Locate the cell with the specified text and output its (X, Y) center coordinate. 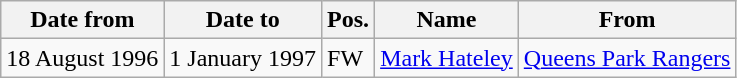
Date to (243, 20)
18 August 1996 (82, 58)
Pos. (348, 20)
From (627, 20)
Mark Hateley (447, 58)
1 January 1997 (243, 58)
Queens Park Rangers (627, 58)
Name (447, 20)
Date from (82, 20)
FW (348, 58)
